For the text-containing cell, return its midpoint in (X, Y) coordinate format. 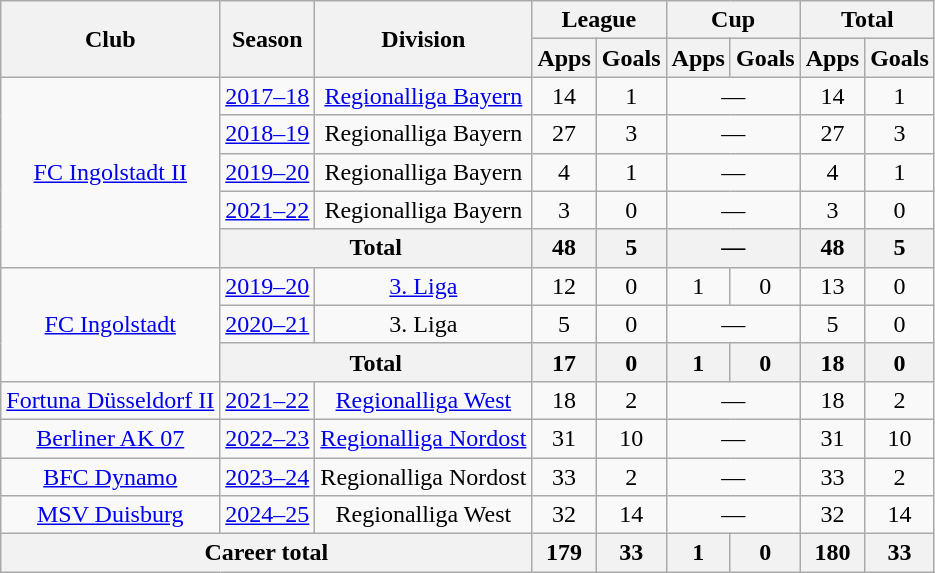
Career total (266, 553)
12 (564, 286)
2020–21 (268, 324)
Division (424, 39)
17 (564, 362)
2018–19 (268, 134)
2017–18 (268, 96)
Fortuna Düsseldorf II (110, 400)
Club (110, 39)
MSV Duisburg (110, 515)
Cup (733, 20)
BFC Dynamo (110, 477)
Berliner AK 07 (110, 438)
179 (564, 553)
13 (832, 286)
2022–23 (268, 438)
Season (268, 39)
180 (832, 553)
2024–25 (268, 515)
FC Ingolstadt II (110, 172)
League (599, 20)
2023–24 (268, 477)
FC Ingolstadt (110, 324)
